Capture the cell that displays the provided text and extract its (x, y) central coordinate. 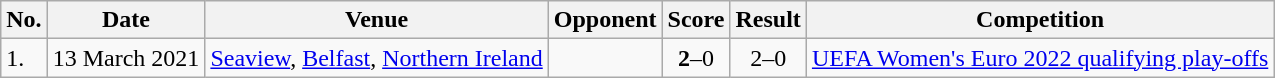
Result (768, 20)
Date (126, 20)
No. (24, 20)
Competition (1040, 20)
13 March 2021 (126, 58)
Venue (376, 20)
UEFA Women's Euro 2022 qualifying play-offs (1040, 58)
Score (696, 20)
Opponent (605, 20)
Seaview, Belfast, Northern Ireland (376, 58)
1. (24, 58)
